From the cell containing the given text, extract its center point as (x, y) coordinate. 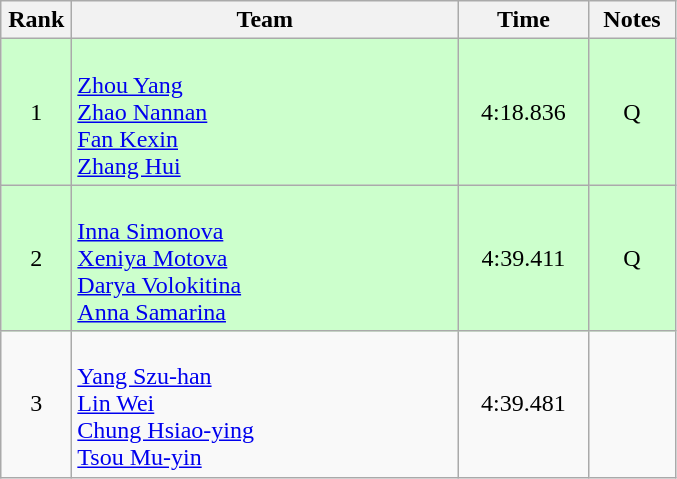
4:39.481 (524, 404)
3 (36, 404)
Inna SimonovaXeniya MotovaDarya VolokitinaAnna Samarina (265, 258)
1 (36, 112)
Time (524, 20)
Rank (36, 20)
Notes (632, 20)
Team (265, 20)
4:18.836 (524, 112)
Zhou YangZhao NannanFan KexinZhang Hui (265, 112)
4:39.411 (524, 258)
Yang Szu-hanLin WeiChung Hsiao-yingTsou Mu-yin (265, 404)
2 (36, 258)
